Return [X, Y] of the center of cell containing provided text 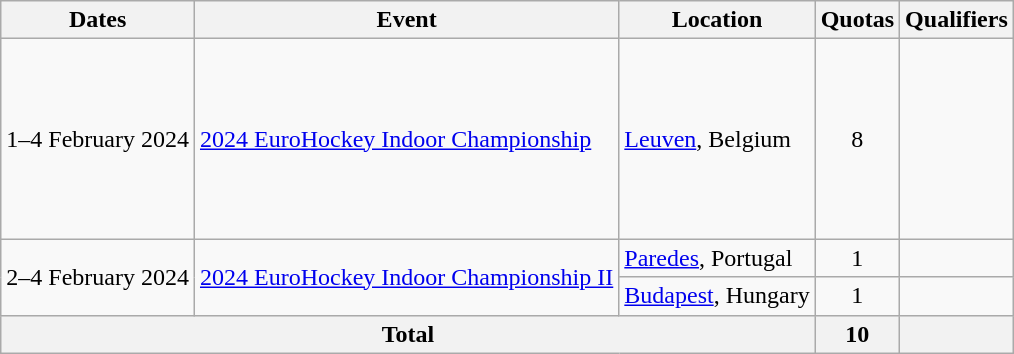
2024 EuroHockey Indoor Championship [406, 139]
Budapest, Hungary [717, 296]
2–4 February 2024 [98, 277]
10 [857, 334]
Dates [98, 20]
8 [857, 139]
Leuven, Belgium [717, 139]
Paredes, Portugal [717, 258]
Total [408, 334]
2024 EuroHockey Indoor Championship II [406, 277]
Quotas [857, 20]
Location [717, 20]
Qualifiers [957, 20]
Event [406, 20]
1–4 February 2024 [98, 139]
